Provide the [x, y] coordinate of the cell's center where the given text is located.  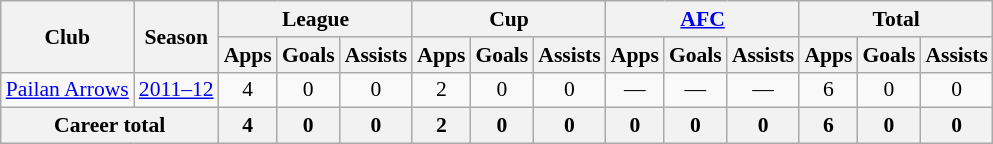
Total [896, 19]
Cup [509, 19]
Pailan Arrows [68, 90]
League [316, 19]
2011–12 [176, 90]
Club [68, 36]
Career total [110, 126]
Season [176, 36]
AFC [703, 19]
